Pinpoint the cell where the given text exists, returning its [X, Y] midpoint coordinate. 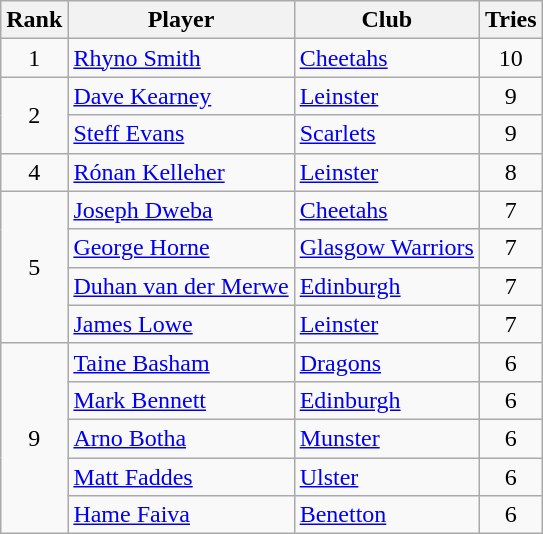
2 [34, 115]
Duhan van der Merwe [181, 286]
Matt Faddes [181, 477]
Club [386, 20]
Joseph Dweba [181, 210]
Benetton [386, 515]
Steff Evans [181, 134]
Taine Basham [181, 362]
Hame Faiva [181, 515]
Dragons [386, 362]
10 [510, 58]
Munster [386, 438]
George Horne [181, 248]
James Lowe [181, 324]
4 [34, 172]
5 [34, 267]
Rónan Kelleher [181, 172]
Rank [34, 20]
Ulster [386, 477]
Scarlets [386, 134]
Mark Bennett [181, 400]
Rhyno Smith [181, 58]
Tries [510, 20]
1 [34, 58]
Dave Kearney [181, 96]
8 [510, 172]
Glasgow Warriors [386, 248]
Arno Botha [181, 438]
Player [181, 20]
